Provide the [x, y] coordinate of the cell's center where the given text is located.  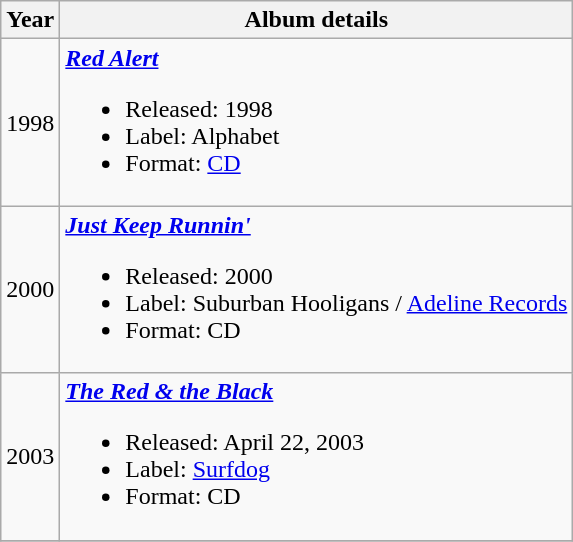
1998 [30, 122]
Year [30, 20]
Red AlertReleased: 1998Label: AlphabetFormat: CD [316, 122]
2000 [30, 290]
Just Keep Runnin'Released: 2000Label: Suburban Hooligans / Adeline RecordsFormat: CD [316, 290]
The Red & the BlackReleased: April 22, 2003Label: SurfdogFormat: CD [316, 456]
2003 [30, 456]
Album details [316, 20]
